Provide the [X, Y] coordinate of the cell's center where the given text is located.  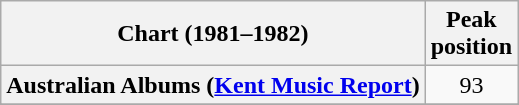
Chart (1981–1982) [213, 34]
Australian Albums (Kent Music Report) [213, 85]
Peakposition [471, 34]
93 [471, 85]
